Find where the given text appears and provide that cell's center as [x, y] coordinate. 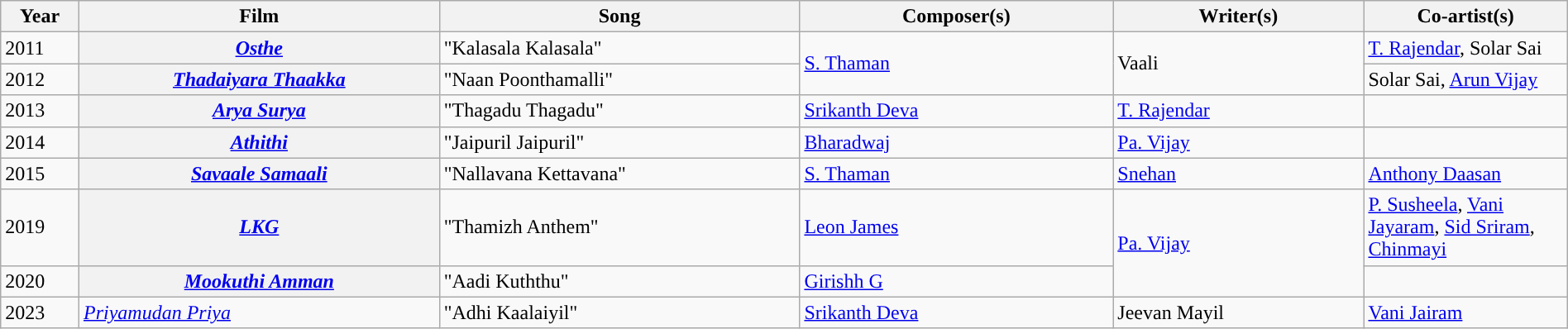
Leon James [956, 227]
Solar Sai, Arun Vijay [1465, 79]
"Thagadu Thagadu" [619, 111]
Vani Jairam [1465, 312]
Arya Surya [259, 111]
Co-artist(s) [1465, 17]
2019 [40, 227]
Composer(s) [956, 17]
Song [619, 17]
Priyamudan Priya [259, 312]
"Aadi Kuththu" [619, 281]
T. Rajendar, Solar Sai [1465, 48]
"Naan Poonthamalli" [619, 79]
2013 [40, 111]
"Jaipuril Jaipuril" [619, 142]
"Thamizh Anthem" [619, 227]
Mookuthi Amman [259, 281]
Year [40, 17]
"Adhi Kaalaiyil" [619, 312]
P. Susheela, Vani Jayaram, Sid Sriram, Chinmayi [1465, 227]
Jeevan Mayil [1239, 312]
2015 [40, 174]
Osthe [259, 48]
2011 [40, 48]
Vaali [1239, 64]
Writer(s) [1239, 17]
2020 [40, 281]
Savaale Samaali [259, 174]
Girishh G [956, 281]
Bharadwaj [956, 142]
Snehan [1239, 174]
"Kalasala Kalasala" [619, 48]
Athithi [259, 142]
2023 [40, 312]
Film [259, 17]
T. Rajendar [1239, 111]
"Nallavana Kettavana" [619, 174]
2014 [40, 142]
2012 [40, 79]
Thadaiyara Thaakka [259, 79]
Anthony Daasan [1465, 174]
LKG [259, 227]
